Detect which cell encompasses the target text, then output its [X, Y] center coordinate. 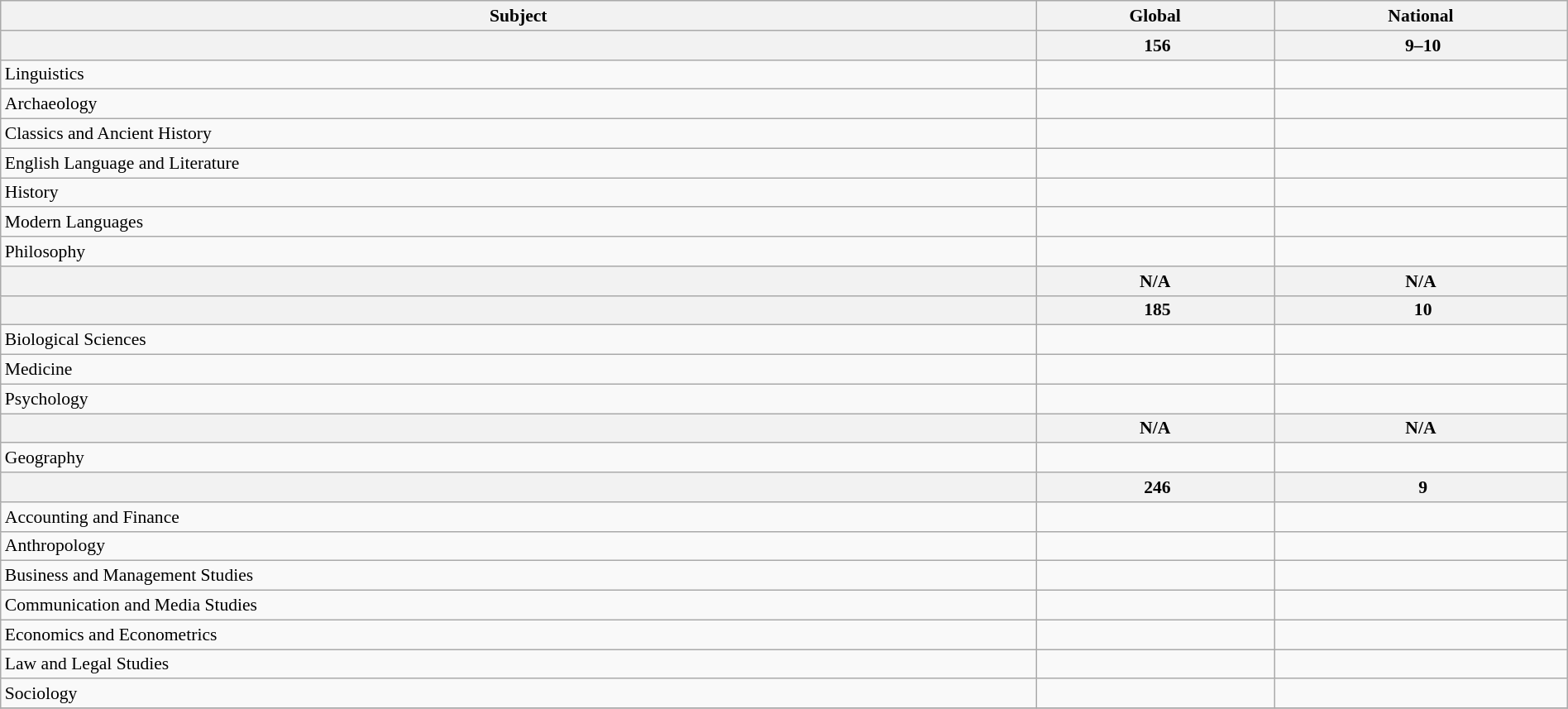
Biological Sciences [519, 340]
Business and Management Studies [519, 576]
9 [1421, 487]
English Language and Literature [519, 163]
Sociology [519, 694]
Economics and Econometrics [519, 635]
Anthropology [519, 546]
Global [1155, 16]
246 [1155, 487]
Geography [519, 458]
Philosophy [519, 252]
Accounting and Finance [519, 517]
Law and Legal Studies [519, 664]
Archaeology [519, 104]
Communication and Media Studies [519, 606]
Classics and Ancient History [519, 134]
Medicine [519, 370]
9–10 [1421, 46]
156 [1155, 46]
Subject [519, 16]
10 [1421, 310]
History [519, 193]
National [1421, 16]
185 [1155, 310]
Linguistics [519, 74]
Modern Languages [519, 223]
Psychology [519, 399]
